For the text-containing cell, return its midpoint in [x, y] coordinate format. 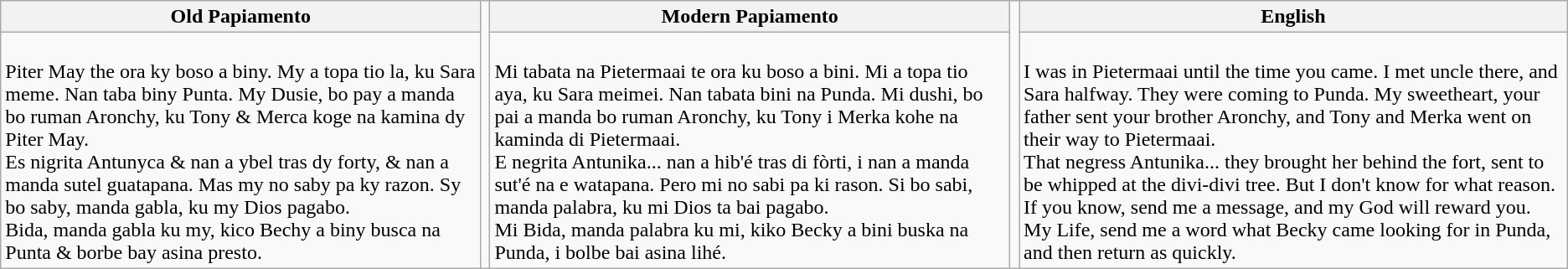
Old Papiamento [241, 17]
English [1293, 17]
Modern Papiamento [750, 17]
